Extract the [X, Y] coordinate from the center of the cell holding the provided text.  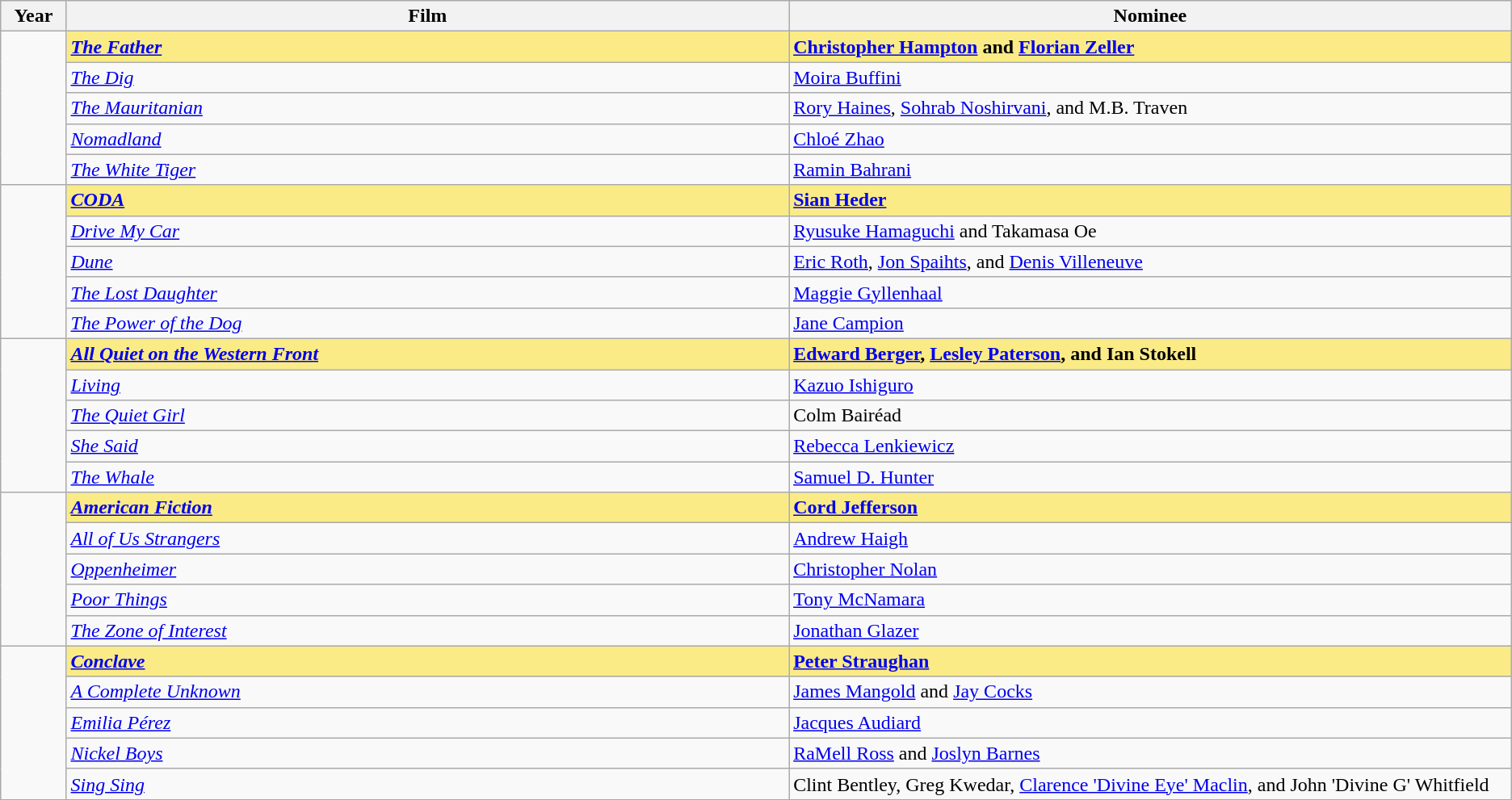
The Whale [428, 477]
James Mangold and Jay Cocks [1150, 692]
Nomadland [428, 139]
Eric Roth, Jon Spaihts, and Denis Villeneuve [1150, 262]
Dune [428, 262]
Year [34, 16]
Jacques Audiard [1150, 723]
Moira Buffini [1150, 77]
Peter Straughan [1150, 661]
Ramin Bahrani [1150, 170]
The Lost Daughter [428, 292]
Drive My Car [428, 231]
RaMell Ross and Joslyn Barnes [1150, 753]
Edward Berger, Lesley Paterson, and Ian Stokell [1150, 354]
The Zone of Interest [428, 630]
Rory Haines, Sohrab Noshirvani, and M.B. Traven [1150, 108]
Ryusuke Hamaguchi and Takamasa Oe [1150, 231]
The White Tiger [428, 170]
She Said [428, 446]
The Power of the Dog [428, 323]
Christopher Hampton and Florian Zeller [1150, 47]
All of Us Strangers [428, 538]
Andrew Haigh [1150, 538]
The Mauritanian [428, 108]
Nominee [1150, 16]
Samuel D. Hunter [1150, 477]
Living [428, 385]
The Quiet Girl [428, 416]
A Complete Unknown [428, 692]
Cord Jefferson [1150, 508]
Tony McNamara [1150, 600]
Film [428, 16]
Colm Bairéad [1150, 416]
Maggie Gyllenhaal [1150, 292]
Clint Bentley, Greg Kwedar, Clarence 'Divine Eye' Maclin, and John 'Divine G' Whitfield [1150, 784]
Christopher Nolan [1150, 569]
Jane Campion [1150, 323]
Sing Sing [428, 784]
Conclave [428, 661]
Nickel Boys [428, 753]
Kazuo Ishiguro [1150, 385]
American Fiction [428, 508]
All Quiet on the Western Front [428, 354]
The Father [428, 47]
The Dig [428, 77]
Emilia Pérez [428, 723]
Jonathan Glazer [1150, 630]
Oppenheimer [428, 569]
Rebecca Lenkiewicz [1150, 446]
Sian Heder [1150, 200]
Chloé Zhao [1150, 139]
Poor Things [428, 600]
CODA [428, 200]
